Extract the [x, y] coordinate from the center of the cell holding the provided text.  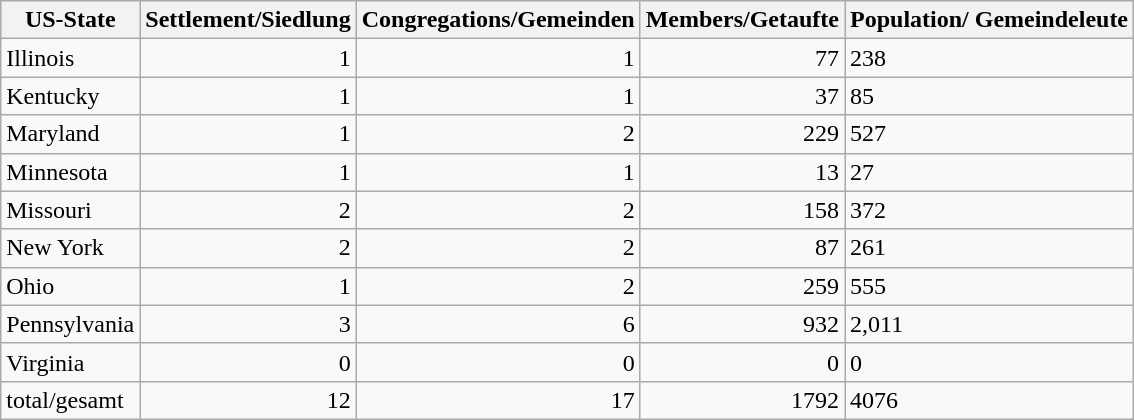
158 [742, 210]
229 [742, 134]
12 [248, 400]
Congregations/Gemeinden [498, 20]
Members/Getaufte [742, 20]
27 [988, 172]
Minnesota [70, 172]
2,011 [988, 324]
85 [988, 96]
238 [988, 58]
259 [742, 286]
Missouri [70, 210]
527 [988, 134]
1792 [742, 400]
4076 [988, 400]
Kentucky [70, 96]
87 [742, 248]
Virginia [70, 362]
932 [742, 324]
US-State [70, 20]
6 [498, 324]
New York [70, 248]
13 [742, 172]
372 [988, 210]
Settlement/Siedlung [248, 20]
555 [988, 286]
261 [988, 248]
total/gesamt [70, 400]
Population/ Gemeindeleute [988, 20]
Pennsylvania [70, 324]
3 [248, 324]
77 [742, 58]
Ohio [70, 286]
17 [498, 400]
Maryland [70, 134]
Illinois [70, 58]
37 [742, 96]
